Return [X, Y] of the center of cell containing provided text 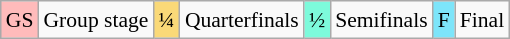
Semifinals [381, 20]
GS [20, 20]
Group stage [96, 20]
½ [317, 20]
F [444, 20]
Quarterfinals [242, 20]
Final [482, 20]
¼ [166, 20]
